Scan for the cell matching the given text and deliver its (X, Y) coordinate at center. 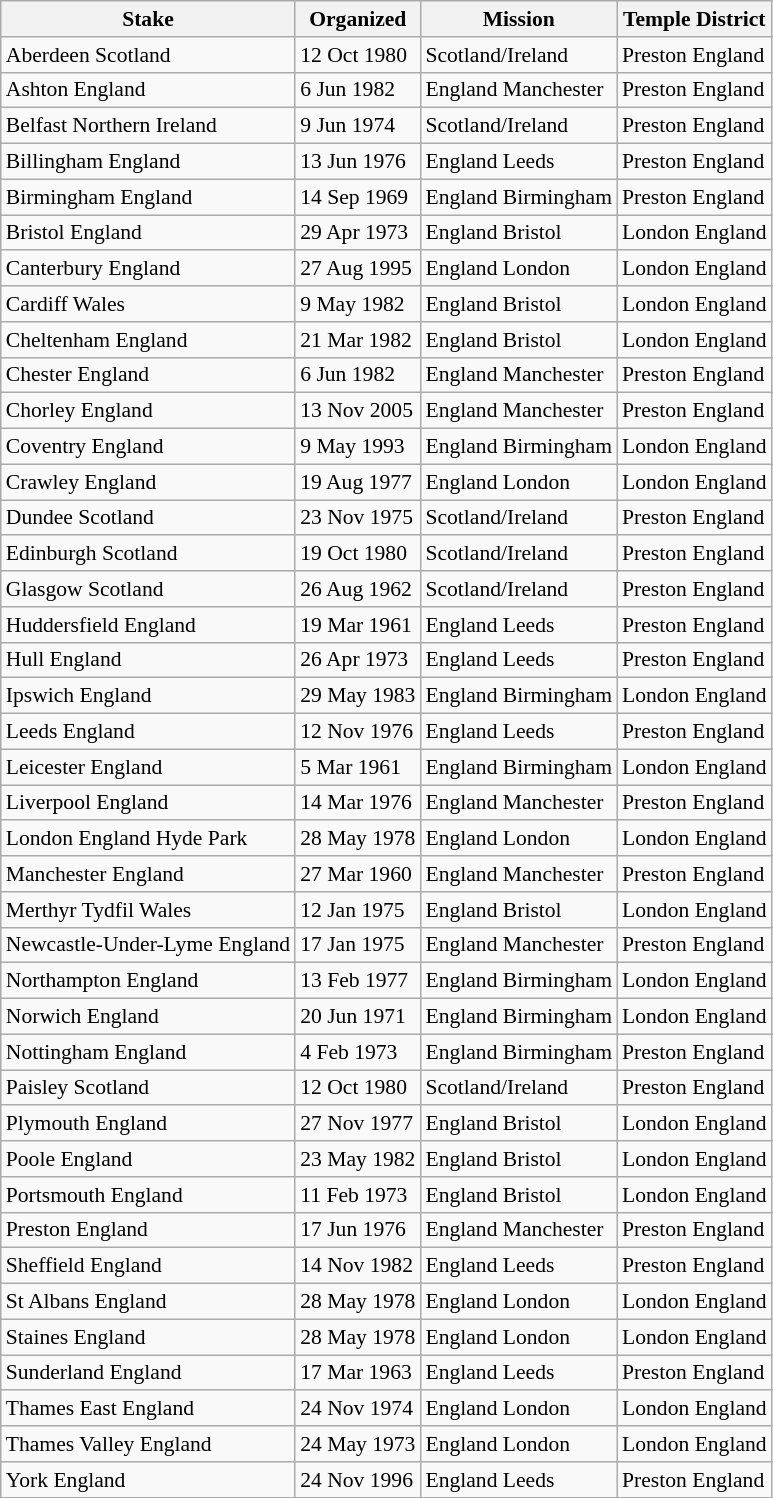
Leicester England (148, 767)
Poole England (148, 1159)
Ipswich England (148, 696)
26 Aug 1962 (358, 589)
13 Feb 1977 (358, 981)
11 Feb 1973 (358, 1195)
Northampton England (148, 981)
14 Nov 1982 (358, 1266)
Thames Valley England (148, 1444)
19 Mar 1961 (358, 625)
Mission (518, 19)
Bristol England (148, 233)
24 Nov 1996 (358, 1480)
27 Aug 1995 (358, 269)
London England Hyde Park (148, 839)
17 Mar 1963 (358, 1373)
Sheffield England (148, 1266)
21 Mar 1982 (358, 340)
Coventry England (148, 447)
Manchester England (148, 874)
Birmingham England (148, 197)
Billingham England (148, 162)
12 Jan 1975 (358, 910)
Staines England (148, 1337)
Crawley England (148, 482)
20 Jun 1971 (358, 1017)
23 May 1982 (358, 1159)
4 Feb 1973 (358, 1052)
14 Mar 1976 (358, 803)
Chorley England (148, 411)
York England (148, 1480)
St Albans England (148, 1302)
Norwich England (148, 1017)
17 Jun 1976 (358, 1230)
29 May 1983 (358, 696)
Cardiff Wales (148, 304)
5 Mar 1961 (358, 767)
Portsmouth England (148, 1195)
27 Mar 1960 (358, 874)
Merthyr Tydfil Wales (148, 910)
Dundee Scotland (148, 518)
9 Jun 1974 (358, 126)
9 May 1993 (358, 447)
Aberdeen Scotland (148, 55)
Belfast Northern Ireland (148, 126)
19 Oct 1980 (358, 554)
29 Apr 1973 (358, 233)
27 Nov 1977 (358, 1124)
Newcastle-Under-Lyme England (148, 945)
Hull England (148, 660)
24 Nov 1974 (358, 1409)
Nottingham England (148, 1052)
Ashton England (148, 90)
13 Jun 1976 (358, 162)
Cheltenham England (148, 340)
Stake (148, 19)
23 Nov 1975 (358, 518)
Liverpool England (148, 803)
26 Apr 1973 (358, 660)
24 May 1973 (358, 1444)
12 Nov 1976 (358, 732)
Huddersfield England (148, 625)
14 Sep 1969 (358, 197)
13 Nov 2005 (358, 411)
Organized (358, 19)
9 May 1982 (358, 304)
17 Jan 1975 (358, 945)
Glasgow Scotland (148, 589)
Edinburgh Scotland (148, 554)
Temple District (694, 19)
Canterbury England (148, 269)
Plymouth England (148, 1124)
Paisley Scotland (148, 1088)
Sunderland England (148, 1373)
Chester England (148, 375)
Leeds England (148, 732)
Thames East England (148, 1409)
19 Aug 1977 (358, 482)
